Extract the [x, y] coordinate from the center of the cell holding the provided text.  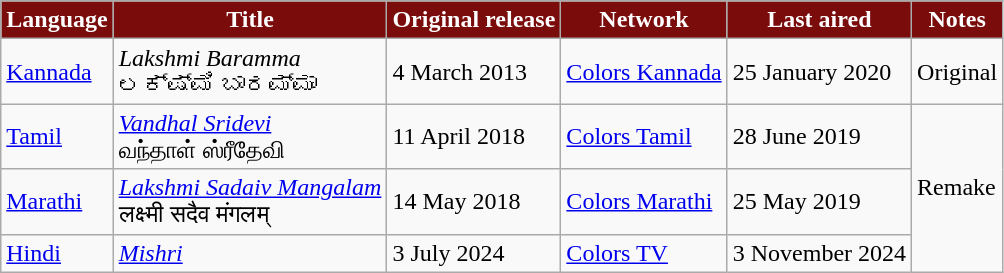
25 January 2020 [819, 72]
Tamil [57, 136]
Language [57, 20]
Colors Marathi [644, 202]
Network [644, 20]
Colors Tamil [644, 136]
Remake [958, 188]
3 November 2024 [819, 253]
Mishri [250, 253]
Hindi [57, 253]
Original release [474, 20]
Lakshmi Baramma ಲಕ್ಷ್ಮಿ ಬಾರಮ್ಮಾ [250, 72]
Colors Kannada [644, 72]
Last aired [819, 20]
4 March 2013 [474, 72]
Kannada [57, 72]
Title [250, 20]
25 May 2019 [819, 202]
28 June 2019 [819, 136]
Vandhal Sridevi வந்தாள் ஸ்ரீதேவி [250, 136]
Original [958, 72]
14 May 2018 [474, 202]
Lakshmi Sadaiv Mangalam लक्ष्मी सदैव मंगलम् [250, 202]
Marathi [57, 202]
11 April 2018 [474, 136]
3 July 2024 [474, 253]
Notes [958, 20]
Colors TV [644, 253]
